Identify which cell holds the provided text, then report its [X, Y] central coordinate. 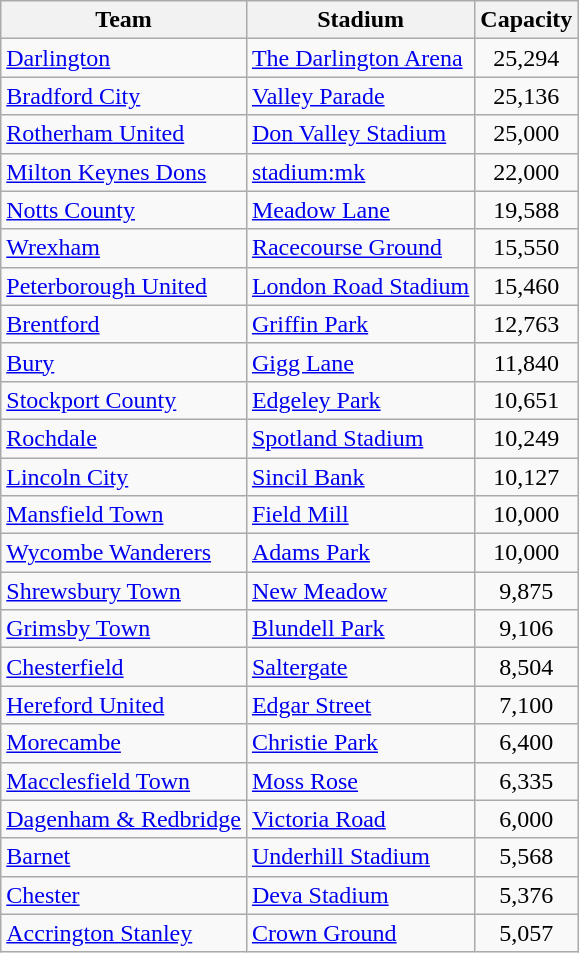
19,588 [526, 210]
Stadium [360, 20]
5,057 [526, 933]
Morecambe [124, 743]
Deva Stadium [360, 895]
New Meadow [360, 591]
15,460 [526, 286]
Team [124, 20]
10,651 [526, 400]
Gigg Lane [360, 362]
11,840 [526, 362]
12,763 [526, 324]
Mansfield Town [124, 515]
Bury [124, 362]
Bradford City [124, 96]
Wycombe Wanderers [124, 553]
9,106 [526, 629]
Hereford United [124, 705]
Blundell Park [360, 629]
Milton Keynes Dons [124, 172]
Edgar Street [360, 705]
6,335 [526, 781]
Valley Parade [360, 96]
6,400 [526, 743]
Meadow Lane [360, 210]
Barnet [124, 857]
Racecourse Ground [360, 248]
Spotland Stadium [360, 438]
Macclesfield Town [124, 781]
10,249 [526, 438]
10,127 [526, 477]
Crown Ground [360, 933]
Grimsby Town [124, 629]
Griffin Park [360, 324]
Stockport County [124, 400]
Underhill Stadium [360, 857]
25,000 [526, 134]
Rochdale [124, 438]
6,000 [526, 819]
Brentford [124, 324]
Moss Rose [360, 781]
Chester [124, 895]
London Road Stadium [360, 286]
The Darlington Arena [360, 58]
Peterborough United [124, 286]
Adams Park [360, 553]
Accrington Stanley [124, 933]
22,000 [526, 172]
Christie Park [360, 743]
Capacity [526, 20]
Shrewsbury Town [124, 591]
Rotherham United [124, 134]
8,504 [526, 667]
5,568 [526, 857]
Darlington [124, 58]
5,376 [526, 895]
stadium:mk [360, 172]
25,294 [526, 58]
Sincil Bank [360, 477]
25,136 [526, 96]
Notts County [124, 210]
Don Valley Stadium [360, 134]
9,875 [526, 591]
Lincoln City [124, 477]
15,550 [526, 248]
Field Mill [360, 515]
Edgeley Park [360, 400]
Saltergate [360, 667]
7,100 [526, 705]
Victoria Road [360, 819]
Dagenham & Redbridge [124, 819]
Chesterfield [124, 667]
Wrexham [124, 248]
